Output the [x, y] coordinate of the center of the cell containing the given text.  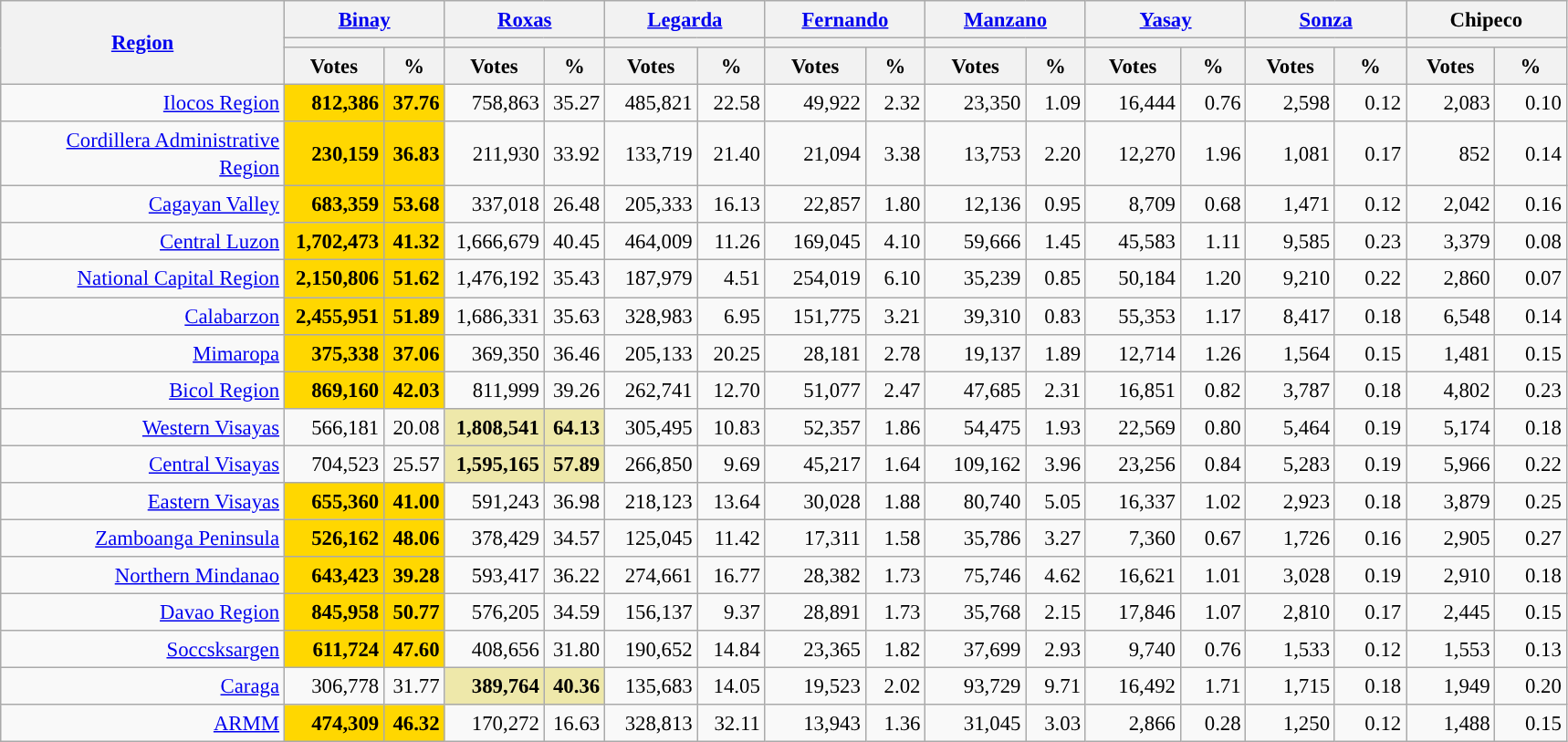
0.85 [1056, 279]
3.38 [895, 153]
254,019 [815, 279]
2.78 [895, 352]
566,181 [334, 427]
16,851 [1133, 391]
39.28 [414, 575]
2.20 [1056, 153]
Calabarzon [142, 316]
2.31 [1056, 391]
39,310 [976, 316]
262,741 [652, 391]
211,930 [495, 153]
266,850 [652, 464]
6.10 [895, 279]
474,309 [334, 723]
3,787 [1291, 391]
1,081 [1291, 153]
35.27 [574, 104]
16,444 [1133, 104]
0.25 [1531, 502]
375,338 [334, 352]
14.84 [731, 650]
4.51 [731, 279]
0.08 [1531, 241]
4,802 [1449, 391]
Legarda [685, 20]
1.20 [1213, 279]
2,083 [1449, 104]
4.62 [1056, 575]
1,553 [1449, 650]
0.13 [1531, 650]
2.93 [1056, 650]
378,429 [495, 538]
16.13 [731, 204]
13,943 [815, 723]
16,337 [1133, 502]
Bicol Region [142, 391]
2,923 [1291, 502]
16.63 [574, 723]
32.11 [731, 723]
41.00 [414, 502]
2.47 [895, 391]
6,548 [1449, 316]
35,239 [976, 279]
14.05 [731, 686]
9,585 [1291, 241]
34.57 [574, 538]
1,250 [1291, 723]
Binay [364, 20]
20.25 [731, 352]
93,729 [976, 686]
Manzano [1006, 20]
22,569 [1133, 427]
21.40 [731, 153]
3.96 [1056, 464]
1,481 [1449, 352]
52,357 [815, 427]
9.37 [731, 611]
1,564 [1291, 352]
19,523 [815, 686]
1,488 [1449, 723]
5.05 [1056, 502]
0.07 [1531, 279]
1.80 [895, 204]
12,270 [1133, 153]
2,042 [1449, 204]
ARMM [142, 723]
2,810 [1291, 611]
Roxas [525, 20]
1.09 [1056, 104]
0.80 [1213, 427]
20.08 [414, 427]
1.96 [1213, 153]
Ilocos Region [142, 104]
Central Visayas [142, 464]
55,353 [1133, 316]
51.62 [414, 279]
3,879 [1449, 502]
2.02 [895, 686]
2,860 [1449, 279]
23,256 [1133, 464]
812,386 [334, 104]
811,999 [495, 391]
28,181 [815, 352]
21,094 [815, 153]
36.46 [574, 352]
187,979 [652, 279]
109,162 [976, 464]
1,808,541 [495, 427]
205,133 [652, 352]
852 [1449, 153]
22.58 [731, 104]
80,740 [976, 502]
369,350 [495, 352]
12,136 [976, 204]
156,137 [652, 611]
9.69 [731, 464]
Zamboanga Peninsula [142, 538]
41.32 [414, 241]
1,715 [1291, 686]
16.77 [731, 575]
46.32 [414, 723]
0.10 [1531, 104]
50,184 [1133, 279]
54,475 [976, 427]
3,028 [1291, 575]
2,598 [1291, 104]
75,746 [976, 575]
3.21 [895, 316]
49,922 [815, 104]
170,272 [495, 723]
30,028 [815, 502]
0.27 [1531, 538]
1.01 [1213, 575]
17,846 [1133, 611]
17,311 [815, 538]
2,150,806 [334, 279]
Central Luzon [142, 241]
25.57 [414, 464]
Region [142, 43]
190,652 [652, 650]
683,359 [334, 204]
28,891 [815, 611]
10.83 [731, 427]
47,685 [976, 391]
1.17 [1213, 316]
13.64 [731, 502]
1,471 [1291, 204]
37,699 [976, 650]
3.27 [1056, 538]
26.48 [574, 204]
337,018 [495, 204]
36.83 [414, 153]
0.95 [1056, 204]
57.89 [574, 464]
611,724 [334, 650]
2.15 [1056, 611]
31,045 [976, 723]
23,365 [815, 650]
1.02 [1213, 502]
Fernando [845, 20]
2,866 [1133, 723]
45,217 [815, 464]
0.68 [1213, 204]
230,159 [334, 153]
Yasay [1166, 20]
1,533 [1291, 650]
2,455,951 [334, 316]
Western Visayas [142, 427]
19,137 [976, 352]
11.26 [731, 241]
169,045 [815, 241]
1.64 [895, 464]
0.67 [1213, 538]
1,686,331 [495, 316]
6.95 [731, 316]
4.10 [895, 241]
2,910 [1449, 575]
0.84 [1213, 464]
31.77 [414, 686]
National Capital Region [142, 279]
51,077 [815, 391]
1,666,679 [495, 241]
Eastern Visayas [142, 502]
1.93 [1056, 427]
51.89 [414, 316]
0.28 [1213, 723]
53.68 [414, 204]
Soccsksargen [142, 650]
64.13 [574, 427]
1.36 [895, 723]
305,495 [652, 427]
408,656 [495, 650]
5,174 [1449, 427]
1.82 [895, 650]
11.42 [731, 538]
39.26 [574, 391]
35.63 [574, 316]
5,464 [1291, 427]
42.03 [414, 391]
12.70 [731, 391]
576,205 [495, 611]
22,857 [815, 204]
Northern Mindanao [142, 575]
28,382 [815, 575]
1.07 [1213, 611]
9,210 [1291, 279]
Mimaropa [142, 352]
1.88 [895, 502]
37.76 [414, 104]
643,423 [334, 575]
50.77 [414, 611]
3,379 [1449, 241]
35,768 [976, 611]
328,983 [652, 316]
Caraga [142, 686]
869,160 [334, 391]
125,045 [652, 538]
1.58 [895, 538]
1.11 [1213, 241]
758,863 [495, 104]
45,583 [1133, 241]
306,778 [334, 686]
135,683 [652, 686]
Cagayan Valley [142, 204]
Cordillera Administrative Region [142, 153]
12,714 [1133, 352]
9,740 [1133, 650]
37.06 [414, 352]
8,417 [1291, 316]
1,949 [1449, 686]
151,775 [815, 316]
1,476,192 [495, 279]
0.83 [1056, 316]
655,360 [334, 502]
485,821 [652, 104]
Davao Region [142, 611]
1.89 [1056, 352]
1.86 [895, 427]
205,333 [652, 204]
16,492 [1133, 686]
593,417 [495, 575]
591,243 [495, 502]
13,753 [976, 153]
704,523 [334, 464]
40.45 [574, 241]
16,621 [1133, 575]
48.06 [414, 538]
133,719 [652, 153]
1,726 [1291, 538]
1.71 [1213, 686]
328,813 [652, 723]
Sonza [1326, 20]
1.26 [1213, 352]
35,786 [976, 538]
23,350 [976, 104]
31.80 [574, 650]
0.20 [1531, 686]
526,162 [334, 538]
8,709 [1133, 204]
47.60 [414, 650]
2,445 [1449, 611]
5,283 [1291, 464]
36.98 [574, 502]
389,764 [495, 686]
36.22 [574, 575]
218,123 [652, 502]
1,702,473 [334, 241]
59,666 [976, 241]
Chipeco [1486, 20]
845,958 [334, 611]
40.36 [574, 686]
0.82 [1213, 391]
33.92 [574, 153]
7,360 [1133, 538]
35.43 [574, 279]
34.59 [574, 611]
3.03 [1056, 723]
1,595,165 [495, 464]
5,966 [1449, 464]
1.45 [1056, 241]
2.32 [895, 104]
274,661 [652, 575]
464,009 [652, 241]
9.71 [1056, 686]
2,905 [1449, 538]
